Find where the given text appears and provide that cell's center as (x, y) coordinate. 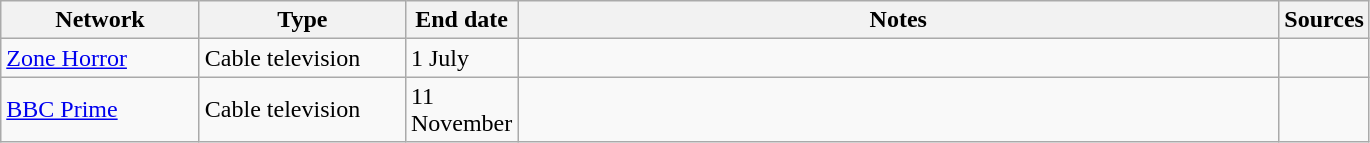
11 November (461, 110)
BBC Prime (100, 110)
Network (100, 20)
Sources (1324, 20)
End date (461, 20)
1 July (461, 58)
Notes (898, 20)
Zone Horror (100, 58)
Type (302, 20)
